For the text-containing cell, return its midpoint in (X, Y) coordinate format. 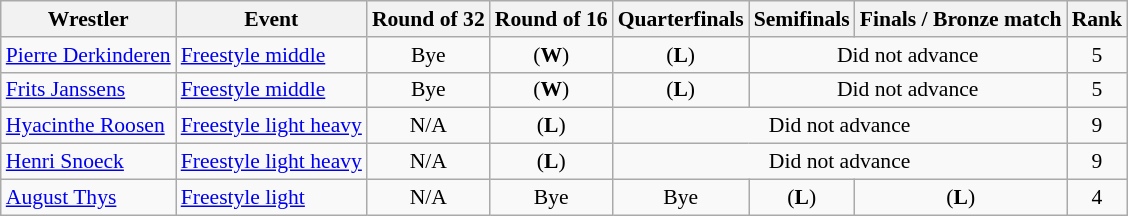
Henri Snoeck (88, 162)
Quarterfinals (681, 19)
Pierre Derkinderen (88, 55)
Round of 16 (552, 19)
August Thys (88, 197)
4 (1098, 197)
Event (272, 19)
Frits Janssens (88, 90)
Finals / Bronze match (961, 19)
Semifinals (802, 19)
Wrestler (88, 19)
Rank (1098, 19)
Round of 32 (428, 19)
Hyacinthe Roosen (88, 126)
Freestyle light (272, 197)
